Extract the (x, y) coordinate from the center of the cell holding the provided text.  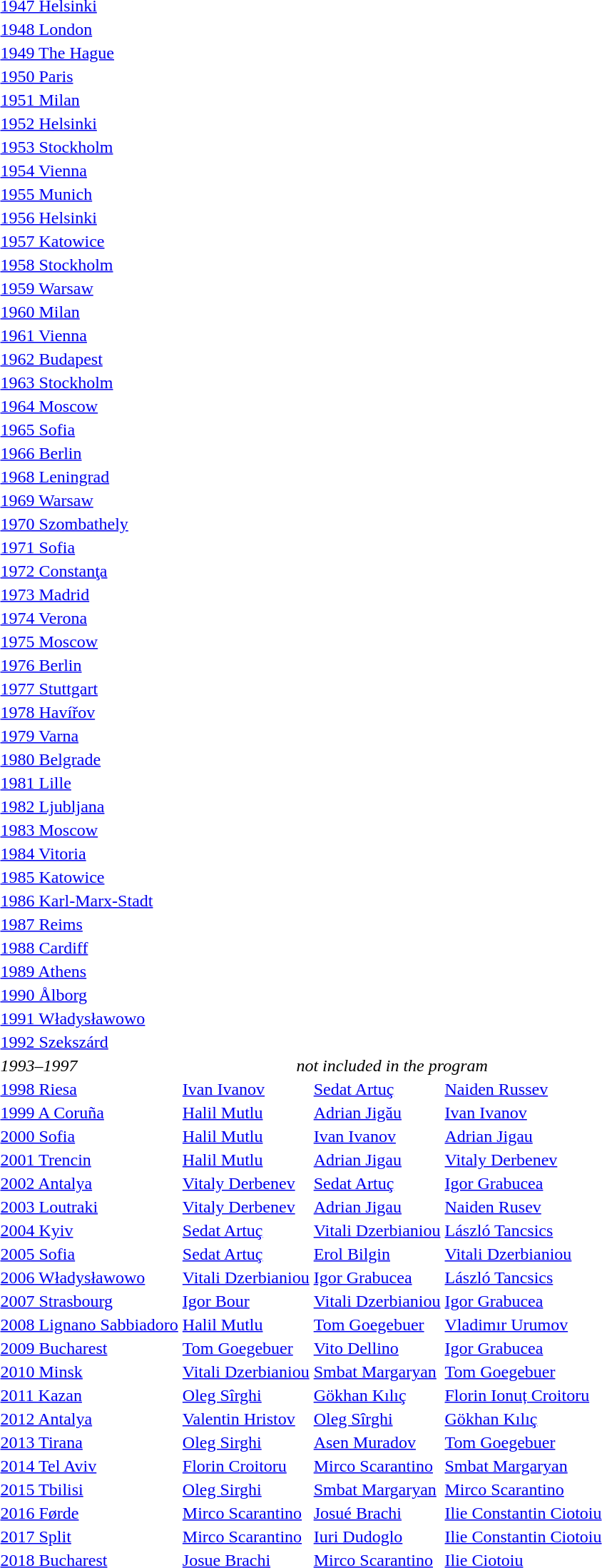
Josué Brachi (377, 1513)
Asen Muradov (377, 1442)
Valentin Hristov (245, 1419)
Igor Grabucea (377, 1278)
Florin Croitoru (245, 1466)
Adrian Jigău (377, 1113)
Igor Bour (245, 1301)
Iuri Dudoglo (377, 1537)
Vito Dellino (377, 1348)
Gökhan Kılıç (377, 1395)
Erol Bilgin (377, 1254)
